Determine the (X, Y) coordinate at the center of the cell enclosing the given text.  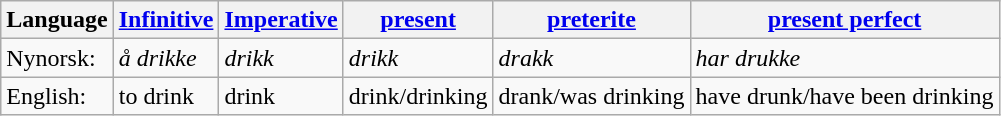
Language (57, 20)
Nynorsk: (57, 58)
have drunk/have been drinking (844, 96)
preterite (592, 20)
drank/was drinking (592, 96)
English: (57, 96)
drink/drinking (418, 96)
drink (281, 96)
drakk (592, 58)
har drukke (844, 58)
Infinitive (166, 20)
present (418, 20)
Imperative (281, 20)
present perfect (844, 20)
to drink (166, 96)
å drikke (166, 58)
